Locate the cell with the specified text and output its [X, Y] center coordinate. 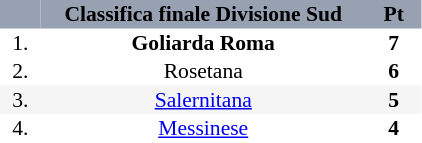
4. [20, 128]
3. [20, 100]
Salernitana [203, 100]
Goliarda Roma [203, 42]
5 [394, 100]
Messinese [203, 128]
Rosetana [203, 71]
2. [20, 71]
7 [394, 42]
1. [20, 42]
6 [394, 71]
4 [394, 128]
Pt [394, 14]
Classifica finale Divisione Sud [203, 14]
